Capture the cell that displays the provided text and extract its [x, y] central coordinate. 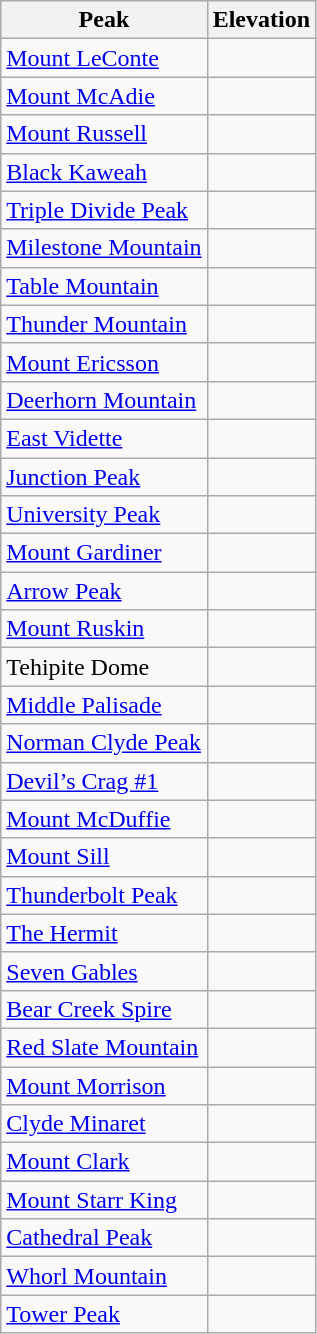
Deerhorn Mountain [104, 400]
Mount Ruskin [104, 629]
Mount Clark [104, 1162]
Norman Clyde Peak [104, 743]
East Vidette [104, 438]
Tehipite Dome [104, 667]
Thunderbolt Peak [104, 895]
Mount Gardiner [104, 553]
Milestone Mountain [104, 248]
Devil’s Crag #1 [104, 781]
Mount Morrison [104, 1085]
Mount McAdie [104, 96]
Thunder Mountain [104, 324]
Mount LeConte [104, 58]
Triple Divide Peak [104, 210]
Mount Russell [104, 134]
Tower Peak [104, 1314]
Mount Ericsson [104, 362]
The Hermit [104, 933]
Black Kaweah [104, 172]
Peak [104, 20]
Bear Creek Spire [104, 1009]
Middle Palisade [104, 705]
Table Mountain [104, 286]
Elevation [261, 20]
Seven Gables [104, 971]
Red Slate Mountain [104, 1047]
Clyde Minaret [104, 1124]
Whorl Mountain [104, 1276]
Mount Sill [104, 857]
University Peak [104, 515]
Mount McDuffie [104, 819]
Cathedral Peak [104, 1238]
Arrow Peak [104, 591]
Junction Peak [104, 477]
Mount Starr King [104, 1200]
